Return the (x, y) coordinate for the center point of the cell that contains the specified text.  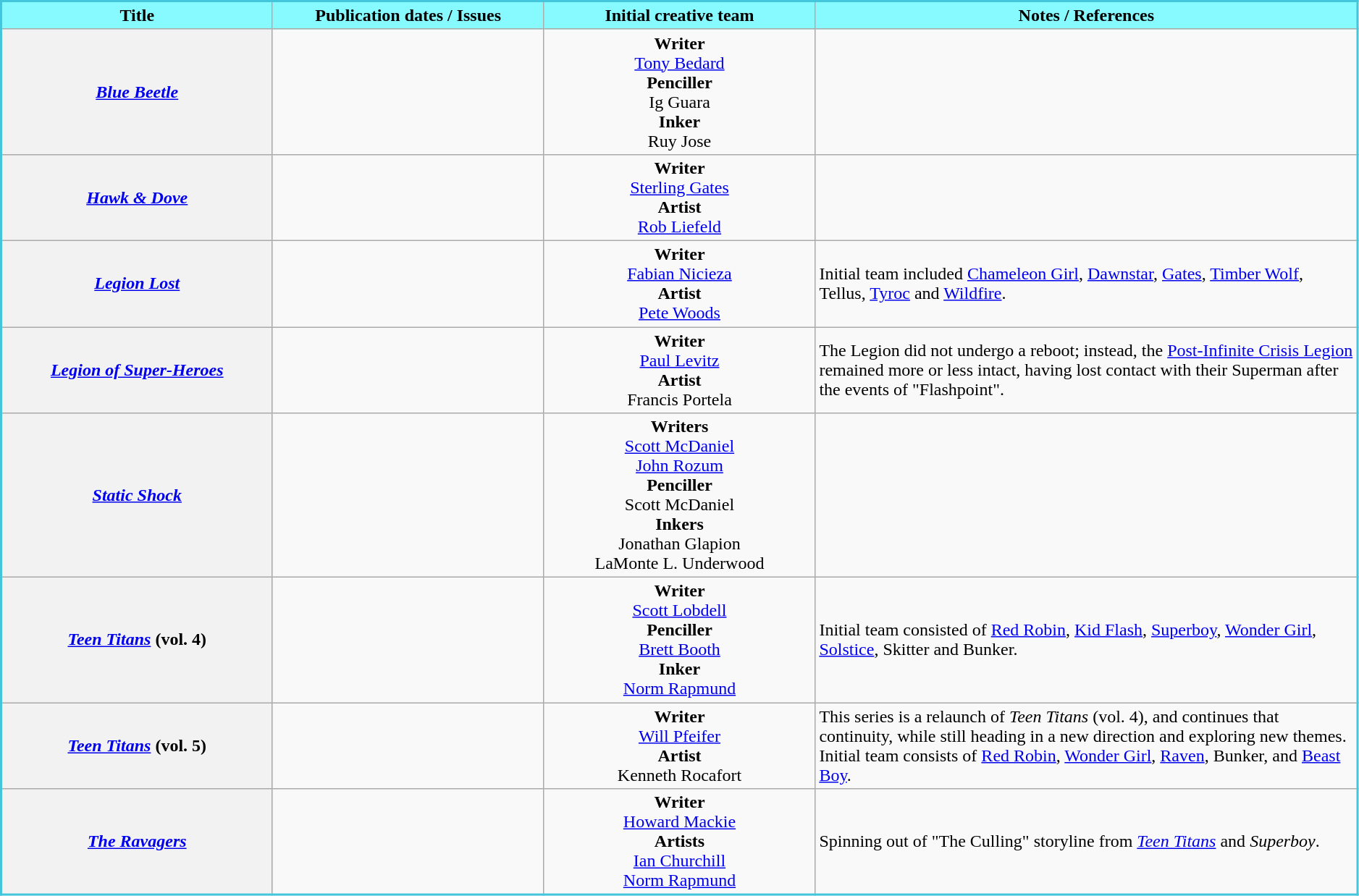
WriterPaul LevitzArtistFrancis Portela (679, 371)
Initial team included Chameleon Girl, Dawnstar, Gates, Timber Wolf, Tellus, Tyroc and Wildfire. (1087, 284)
Initial team consisted of Red Robin, Kid Flash, Superboy, Wonder Girl, Solstice, Skitter and Bunker. (1087, 640)
WriterTony BedardPencillerIg GuaraInkerRuy Jose (679, 91)
WriterFabian NiciezaArtistPete Woods (679, 284)
WriterScott LobdellPencillerBrett BoothInkerNorm Rapmund (679, 640)
Teen Titans (vol. 4) (138, 640)
Legion of Super-Heroes (138, 371)
WriterWill PfeiferArtistKenneth Rocafort (679, 745)
Static Shock (138, 495)
Spinning out of "The Culling" storyline from Teen Titans and Superboy. (1087, 842)
Notes / References (1087, 16)
Title (138, 16)
Legion Lost (138, 284)
The Ravagers (138, 842)
Hawk & Dove (138, 197)
WritersScott McDanielJohn RozumPencillerScott McDanielInkersJonathan GlapionLaMonte L. Underwood (679, 495)
WriterSterling GatesArtistRob Liefeld (679, 197)
WriterHoward MackieArtistsIan ChurchillNorm Rapmund (679, 842)
Initial creative team (679, 16)
Teen Titans (vol. 5) (138, 745)
Blue Beetle (138, 91)
Publication dates / Issues (408, 16)
